Identify which cell holds the provided text, then report its (X, Y) central coordinate. 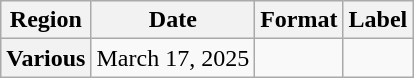
Label (378, 20)
Date (173, 20)
Various (46, 58)
Region (46, 20)
March 17, 2025 (173, 58)
Format (299, 20)
